Determine the (X, Y) coordinate at the center of the cell enclosing the given text.  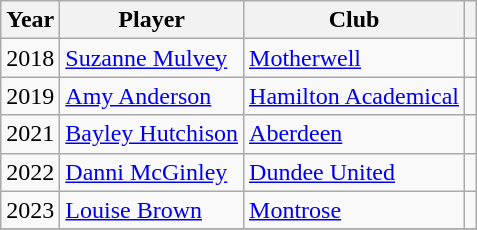
2018 (30, 58)
Club (354, 20)
Bayley Hutchison (152, 134)
2023 (30, 210)
Danni McGinley (152, 172)
Aberdeen (354, 134)
Motherwell (354, 58)
Montrose (354, 210)
Player (152, 20)
Dundee United (354, 172)
Louise Brown (152, 210)
Hamilton Academical (354, 96)
Suzanne Mulvey (152, 58)
Amy Anderson (152, 96)
2019 (30, 96)
2022 (30, 172)
2021 (30, 134)
Year (30, 20)
